Determine the (x, y) coordinate at the center of the cell enclosing the given text.  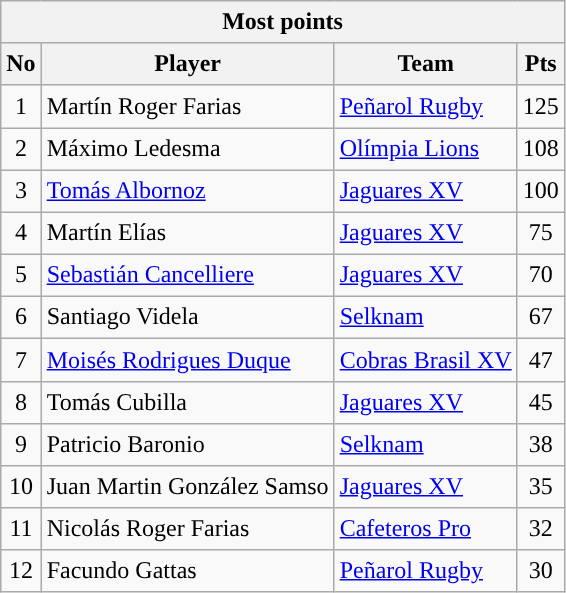
Cobras Brasil XV (426, 360)
Máximo Ledesma (188, 149)
Juan Martin González Samso (188, 487)
Pts (540, 64)
11 (21, 529)
5 (21, 275)
75 (540, 233)
Moisés Rodrigues Duque (188, 360)
108 (540, 149)
32 (540, 529)
35 (540, 487)
Santiago Videla (188, 318)
Player (188, 64)
47 (540, 360)
7 (21, 360)
Facundo Gattas (188, 571)
Cafeteros Pro (426, 529)
1 (21, 106)
30 (540, 571)
9 (21, 444)
No (21, 64)
Martín Elías (188, 233)
38 (540, 444)
Patricio Baronio (188, 444)
Team (426, 64)
Tomás Cubilla (188, 402)
8 (21, 402)
2 (21, 149)
10 (21, 487)
Martín Roger Farias (188, 106)
Sebastián Cancelliere (188, 275)
Olímpia Lions (426, 149)
Tomás Albornoz (188, 191)
67 (540, 318)
4 (21, 233)
3 (21, 191)
Most points (283, 22)
125 (540, 106)
45 (540, 402)
6 (21, 318)
100 (540, 191)
70 (540, 275)
12 (21, 571)
Nicolás Roger Farias (188, 529)
